Find where the given text appears and provide that cell's center as (x, y) coordinate. 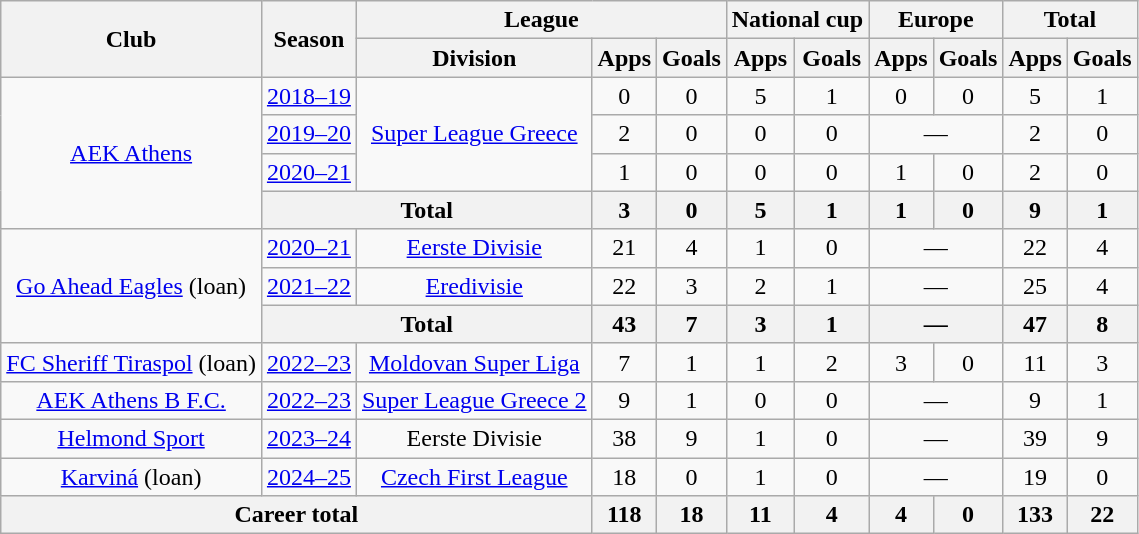
League (541, 20)
Moldovan Super Liga (474, 362)
Division (474, 58)
Eredivisie (474, 286)
43 (624, 324)
2023–24 (308, 438)
21 (624, 248)
2021–22 (308, 286)
2018–19 (308, 96)
Career total (296, 515)
Super League Greece 2 (474, 400)
Club (132, 39)
Super League Greece (474, 134)
133 (1035, 515)
39 (1035, 438)
38 (624, 438)
National cup (797, 20)
25 (1035, 286)
Czech First League (474, 477)
118 (624, 515)
19 (1035, 477)
AEK Athens B F.C. (132, 400)
Season (308, 39)
47 (1035, 324)
Karviná (loan) (132, 477)
Helmond Sport (132, 438)
Europe (936, 20)
Go Ahead Eagles (loan) (132, 286)
2019–20 (308, 134)
2024–25 (308, 477)
AEK Athens (132, 153)
FC Sheriff Tiraspol (loan) (132, 362)
8 (1102, 324)
